Detect which cell encompasses the target text, then output its [X, Y] center coordinate. 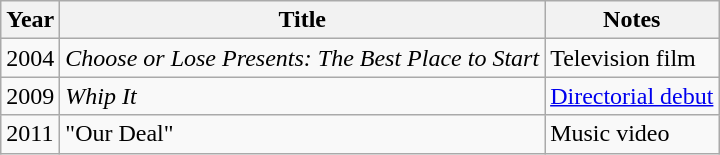
Year [30, 20]
Choose or Lose Presents: The Best Place to Start [302, 58]
2011 [30, 134]
2004 [30, 58]
Television film [632, 58]
Whip It [302, 96]
Notes [632, 20]
"Our Deal" [302, 134]
Title [302, 20]
Directorial debut [632, 96]
Music video [632, 134]
2009 [30, 96]
